Scan for the cell matching the given text and deliver its [X, Y] coordinate at center. 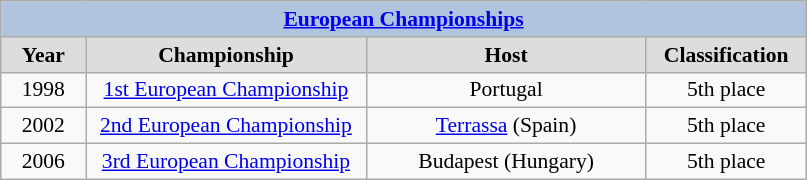
Budapest (Hungary) [506, 162]
3rd European Championship [226, 162]
Classification [726, 55]
Championship [226, 55]
Year [44, 55]
Terrassa (Spain) [506, 126]
Host [506, 55]
European Championships [404, 19]
2nd European Championship [226, 126]
Portugal [506, 90]
2006 [44, 162]
1st European Championship [226, 90]
1998 [44, 90]
2002 [44, 126]
